Detect which cell encompasses the target text, then output its [X, Y] center coordinate. 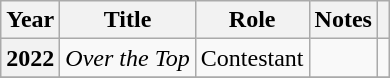
Over the Top [128, 58]
Contestant [252, 58]
Role [252, 20]
Year [30, 20]
2022 [30, 58]
Title [128, 20]
Notes [343, 20]
